For the text-containing cell, return its midpoint in (X, Y) coordinate format. 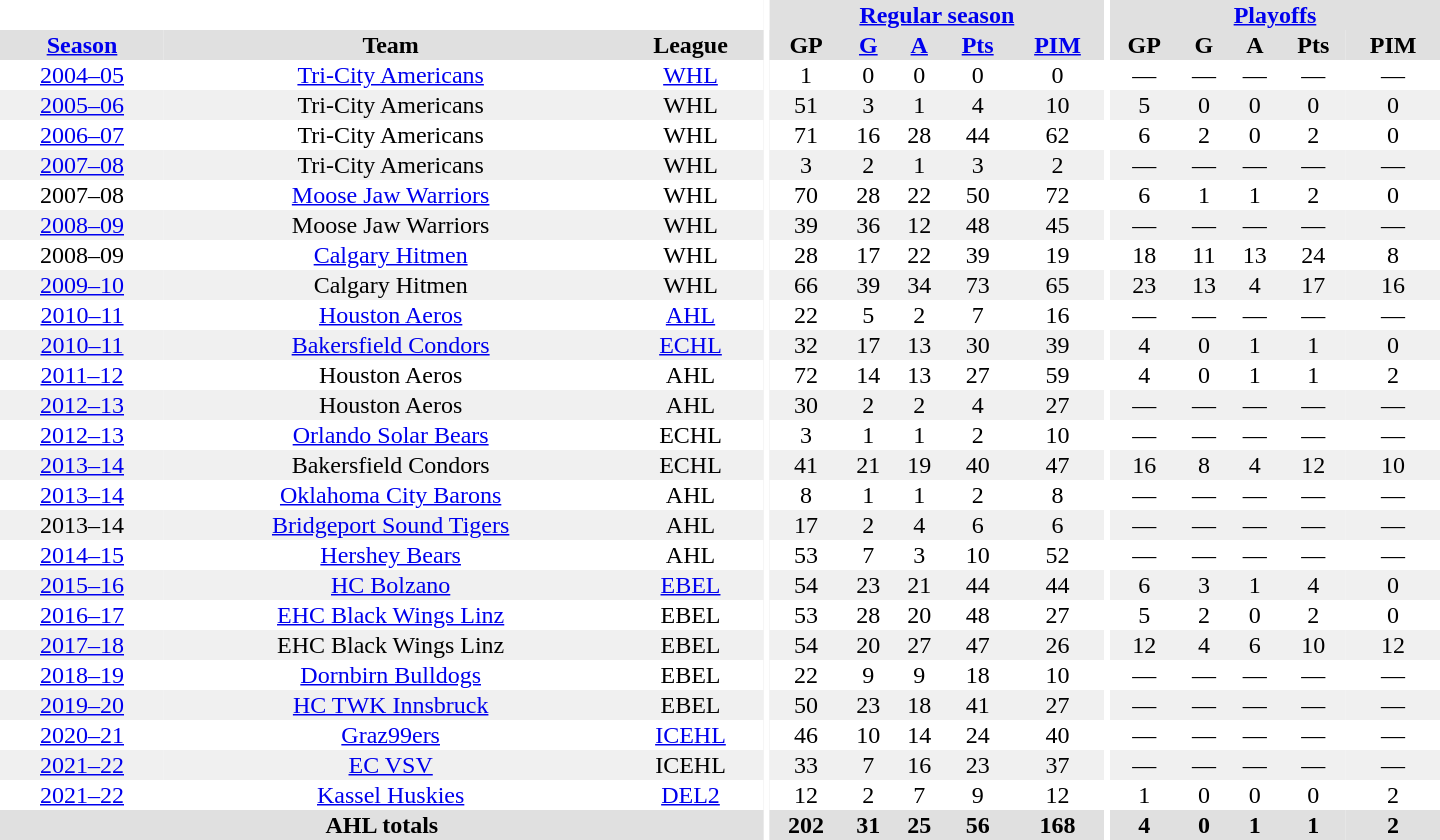
73 (978, 285)
11 (1204, 255)
Kassel Huskies (390, 795)
Season (82, 45)
2017–18 (82, 645)
33 (806, 765)
2015–16 (82, 585)
2014–15 (82, 555)
HC TWK Innsbruck (390, 705)
2018–19 (82, 675)
2004–05 (82, 75)
2020–21 (82, 735)
2016–17 (82, 615)
45 (1058, 225)
25 (920, 825)
2005–06 (82, 105)
202 (806, 825)
Orlando Solar Bears (390, 435)
DEL2 (690, 795)
Oklahoma City Barons (390, 495)
2011–12 (82, 375)
51 (806, 105)
37 (1058, 765)
26 (1058, 645)
AHL totals (382, 825)
Bridgeport Sound Tigers (390, 525)
71 (806, 135)
Graz99ers (390, 735)
62 (1058, 135)
Team (390, 45)
46 (806, 735)
Regular season (936, 15)
168 (1058, 825)
65 (1058, 285)
Hershey Bears (390, 555)
2006–07 (82, 135)
2009–10 (82, 285)
59 (1058, 375)
52 (1058, 555)
36 (868, 225)
Playoffs (1275, 15)
56 (978, 825)
HC Bolzano (390, 585)
66 (806, 285)
Dornbirn Bulldogs (390, 675)
31 (868, 825)
34 (920, 285)
2019–20 (82, 705)
32 (806, 345)
70 (806, 195)
League (690, 45)
EC VSV (390, 765)
